Search for the cell housing the specified text and yield its [x, y] center coordinate. 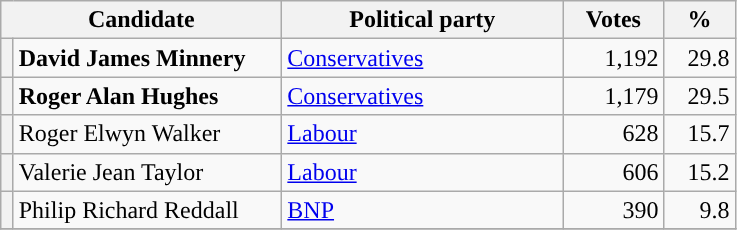
% [700, 20]
15.7 [700, 134]
1,179 [614, 96]
Roger Elwyn Walker [148, 134]
Political party [422, 20]
628 [614, 134]
1,192 [614, 58]
390 [614, 210]
29.8 [700, 58]
BNP [422, 210]
Philip Richard Reddall [148, 210]
9.8 [700, 210]
15.2 [700, 172]
David James Minnery [148, 58]
606 [614, 172]
Candidate [142, 20]
Votes [614, 20]
Valerie Jean Taylor [148, 172]
Roger Alan Hughes [148, 96]
29.5 [700, 96]
